Detect which cell encompasses the target text, then output its [x, y] center coordinate. 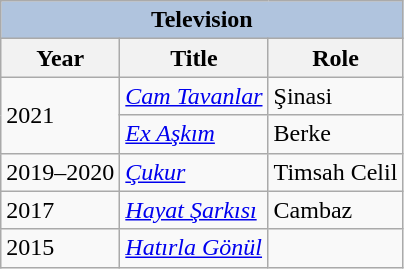
Ex Aşkım [194, 134]
Television [202, 20]
Hatırla Gönül [194, 248]
2019–2020 [60, 172]
2015 [60, 248]
Çukur [194, 172]
Year [60, 58]
Timsah Celil [336, 172]
Role [336, 58]
Cam Tavanlar [194, 96]
2017 [60, 210]
Hayat Şarkısı [194, 210]
Title [194, 58]
Şinasi [336, 96]
Berke [336, 134]
2021 [60, 115]
Cambaz [336, 210]
